Scan for the cell matching the given text and deliver its [x, y] coordinate at center. 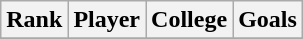
Player [107, 20]
College [190, 20]
Rank [34, 20]
Goals [268, 20]
